Detect which cell encompasses the target text, then output its [X, Y] center coordinate. 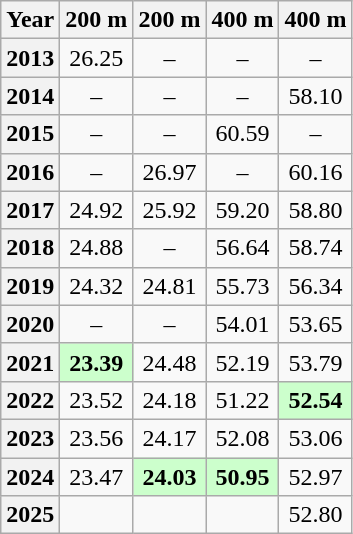
53.65 [316, 324]
2020 [30, 324]
60.59 [242, 134]
53.79 [316, 362]
2016 [30, 172]
2013 [30, 58]
58.74 [316, 248]
2019 [30, 286]
59.20 [242, 210]
26.25 [96, 58]
52.19 [242, 362]
2021 [30, 362]
50.95 [242, 477]
2015 [30, 134]
23.39 [96, 362]
60.16 [316, 172]
51.22 [242, 400]
52.97 [316, 477]
23.52 [96, 400]
52.08 [242, 438]
2014 [30, 96]
24.18 [170, 400]
24.48 [170, 362]
2018 [30, 248]
2023 [30, 438]
24.32 [96, 286]
24.81 [170, 286]
24.03 [170, 477]
56.64 [242, 248]
53.06 [316, 438]
24.92 [96, 210]
2024 [30, 477]
2017 [30, 210]
Year [30, 20]
23.47 [96, 477]
56.34 [316, 286]
58.10 [316, 96]
55.73 [242, 286]
25.92 [170, 210]
26.97 [170, 172]
52.54 [316, 400]
54.01 [242, 324]
23.56 [96, 438]
58.80 [316, 210]
24.88 [96, 248]
52.80 [316, 515]
24.17 [170, 438]
2025 [30, 515]
2022 [30, 400]
